Pinpoint the cell where the given text exists, returning its [X, Y] midpoint coordinate. 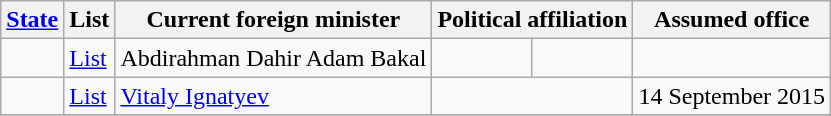
Abdirahman Dahir Adam Bakal [274, 58]
14 September 2015 [732, 96]
Assumed office [732, 20]
State [32, 20]
Political affiliation [532, 20]
Vitaly Ignatyev [274, 96]
Current foreign minister [274, 20]
